Scan for the cell matching the given text and deliver its (x, y) coordinate at center. 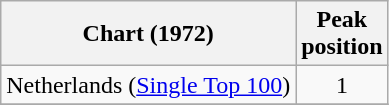
Chart (1972) (148, 34)
1 (342, 85)
Peakposition (342, 34)
Netherlands (Single Top 100) (148, 85)
